Extract the (X, Y) coordinate from the center of the cell holding the provided text.  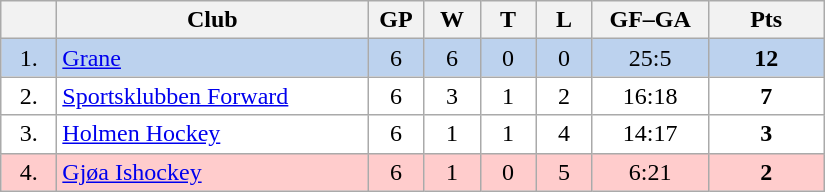
W (452, 20)
1. (29, 58)
T (508, 20)
14:17 (650, 134)
Gjøa Ishockey (212, 172)
Grane (212, 58)
2. (29, 96)
12 (766, 58)
L (564, 20)
7 (766, 96)
4 (564, 134)
25:5 (650, 58)
Club (212, 20)
6:21 (650, 172)
GF–GA (650, 20)
Pts (766, 20)
5 (564, 172)
4. (29, 172)
GP (396, 20)
3. (29, 134)
Sportsklubben Forward (212, 96)
Holmen Hockey (212, 134)
16:18 (650, 96)
